Return the (X, Y) coordinate for the center point of the cell that contains the specified text.  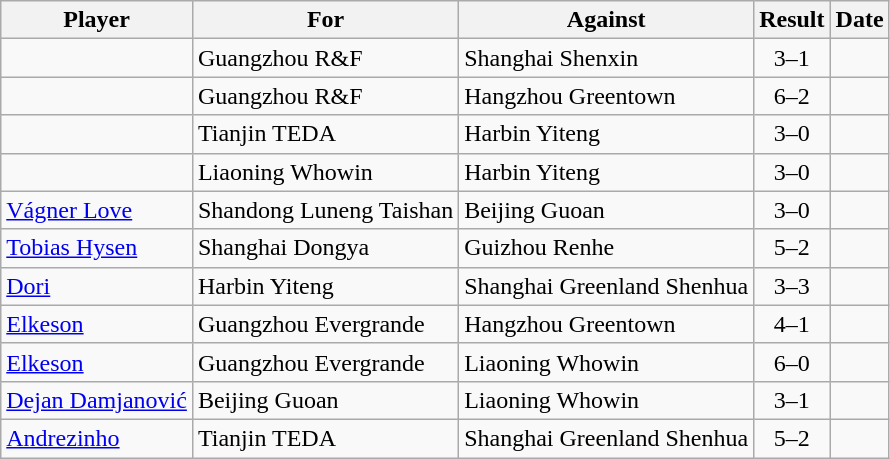
6–0 (792, 362)
Dori (97, 286)
Date (860, 20)
Dejan Damjanović (97, 400)
Andrezinho (97, 438)
3–3 (792, 286)
Result (792, 20)
Player (97, 20)
Shanghai Dongya (325, 248)
For (325, 20)
Shandong Luneng Taishan (325, 210)
Vágner Love (97, 210)
4–1 (792, 324)
6–2 (792, 96)
Guizhou Renhe (606, 248)
Against (606, 20)
Shanghai Shenxin (606, 58)
Tobias Hysen (97, 248)
